Extract the (X, Y) coordinate from the center of the cell holding the provided text.  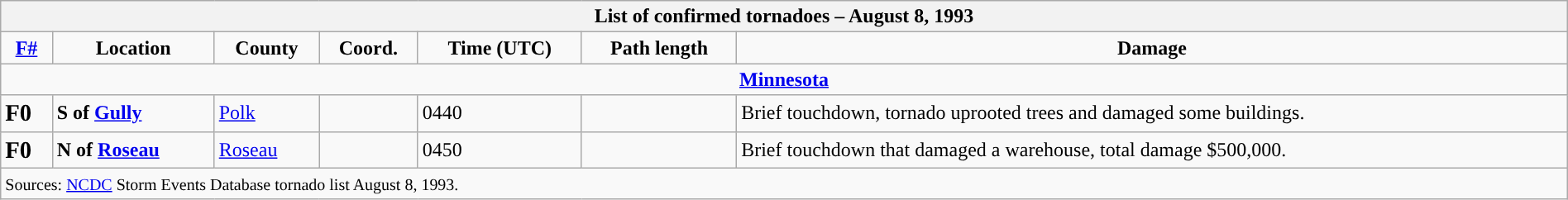
F# (26, 48)
S of Gully (133, 113)
Coord. (369, 48)
N of Roseau (133, 150)
Damage (1153, 48)
0440 (500, 113)
0450 (500, 150)
Location (133, 48)
Path length (658, 48)
List of confirmed tornadoes – August 8, 1993 (784, 17)
Time (UTC) (500, 48)
Minnesota (784, 79)
Sources: NCDC Storm Events Database tornado list August 8, 1993. (784, 183)
Polk (266, 113)
Brief touchdown, tornado uprooted trees and damaged some buildings. (1153, 113)
Roseau (266, 150)
County (266, 48)
Brief touchdown that damaged a warehouse, total damage $500,000. (1153, 150)
